Extract the [x, y] coordinate from the center of the cell holding the provided text.  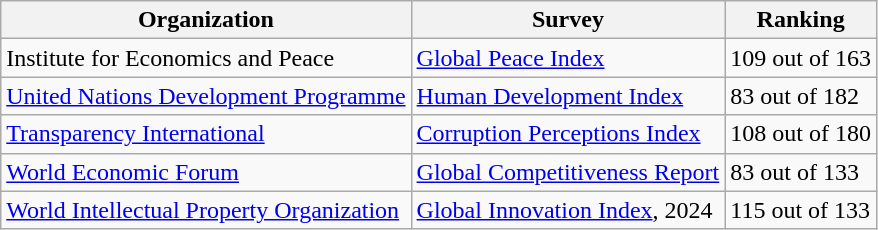
Human Development Index [568, 96]
Global Competitiveness Report [568, 172]
Global Innovation Index, 2024 [568, 210]
World Economic Forum [206, 172]
Transparency International [206, 134]
Corruption Perceptions Index [568, 134]
83 out of 182 [801, 96]
108 out of 180 [801, 134]
Ranking [801, 20]
United Nations Development Programme [206, 96]
115 out of 133 [801, 210]
109 out of 163 [801, 58]
Institute for Economics and Peace [206, 58]
Survey [568, 20]
83 out of 133 [801, 172]
Global Peace Index [568, 58]
Organization [206, 20]
World Intellectual Property Organization [206, 210]
